From the cell containing the given text, extract its center point as (x, y) coordinate. 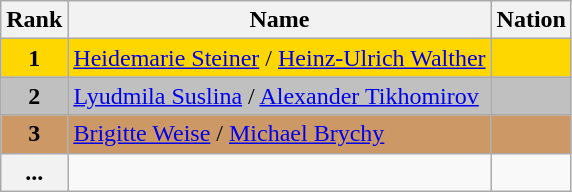
1 (34, 58)
2 (34, 96)
3 (34, 134)
Heidemarie Steiner / Heinz-Ulrich Walther (280, 58)
Lyudmila Suslina / Alexander Tikhomirov (280, 96)
Name (280, 20)
Rank (34, 20)
Nation (531, 20)
Brigitte Weise / Michael Brychy (280, 134)
... (34, 172)
